Pinpoint the cell where the given text exists, returning its [X, Y] midpoint coordinate. 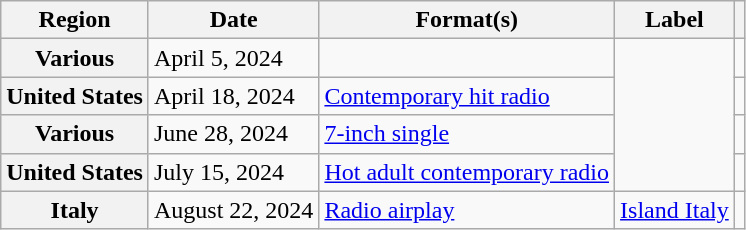
Label [675, 20]
Contemporary hit radio [467, 96]
Radio airplay [467, 210]
April 5, 2024 [233, 58]
Region [75, 20]
April 18, 2024 [233, 96]
Date [233, 20]
July 15, 2024 [233, 172]
7-inch single [467, 134]
Island Italy [675, 210]
Hot adult contemporary radio [467, 172]
Italy [75, 210]
August 22, 2024 [233, 210]
Format(s) [467, 20]
June 28, 2024 [233, 134]
